Output the [X, Y] coordinate of the center of the cell containing the given text.  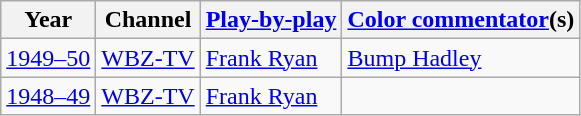
Year [48, 20]
Color commentator(s) [461, 20]
Bump Hadley [461, 58]
1948–49 [48, 96]
1949–50 [48, 58]
Play-by-play [271, 20]
Channel [148, 20]
